From the cell containing the given text, extract its center point as [X, Y] coordinate. 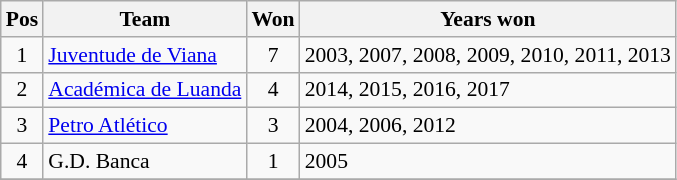
2004, 2006, 2012 [488, 126]
Team [144, 19]
2 [22, 90]
Petro Atlético [144, 126]
2014, 2015, 2016, 2017 [488, 90]
Years won [488, 19]
G.D. Banca [144, 162]
Juventude de Viana [144, 55]
2003, 2007, 2008, 2009, 2010, 2011, 2013 [488, 55]
Pos [22, 19]
7 [272, 55]
Won [272, 19]
Académica de Luanda [144, 90]
2005 [488, 162]
